Output the [x, y] coordinate of the center of the cell containing the given text.  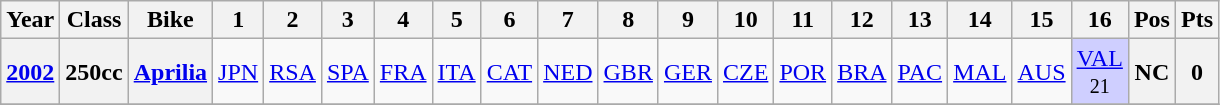
10 [745, 20]
Pos [1152, 20]
GER [688, 72]
16 [1100, 20]
15 [1042, 20]
12 [862, 20]
VAL21 [1100, 72]
3 [348, 20]
1 [238, 20]
5 [456, 20]
13 [920, 20]
MAL [980, 72]
4 [403, 20]
7 [568, 20]
0 [1196, 72]
CZE [745, 72]
CAT [509, 72]
2 [293, 20]
Aprilia [170, 72]
BRA [862, 72]
11 [803, 20]
AUS [1042, 72]
POR [803, 72]
RSA [293, 72]
Bike [170, 20]
6 [509, 20]
NED [568, 72]
9 [688, 20]
ITA [456, 72]
FRA [403, 72]
Pts [1196, 20]
250cc [94, 72]
NC [1152, 72]
8 [628, 20]
JPN [238, 72]
SPA [348, 72]
2002 [30, 72]
Class [94, 20]
GBR [628, 72]
14 [980, 20]
Year [30, 20]
PAC [920, 72]
